Search for the cell housing the specified text and yield its [x, y] center coordinate. 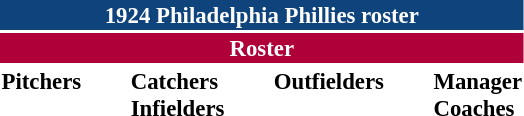
Roster [262, 48]
1924 Philadelphia Phillies roster [262, 15]
